Capture the cell that displays the provided text and extract its (x, y) central coordinate. 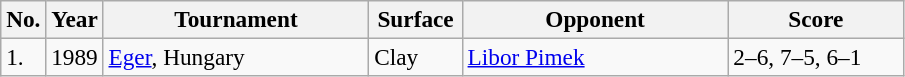
Year (74, 19)
Clay (416, 57)
Tournament (236, 19)
Opponent (595, 19)
2–6, 7–5, 6–1 (816, 57)
Libor Pimek (595, 57)
No. (24, 19)
Eger, Hungary (236, 57)
1. (24, 57)
Score (816, 19)
1989 (74, 57)
Surface (416, 19)
